Extract the [x, y] coordinate from the center of the cell holding the provided text.  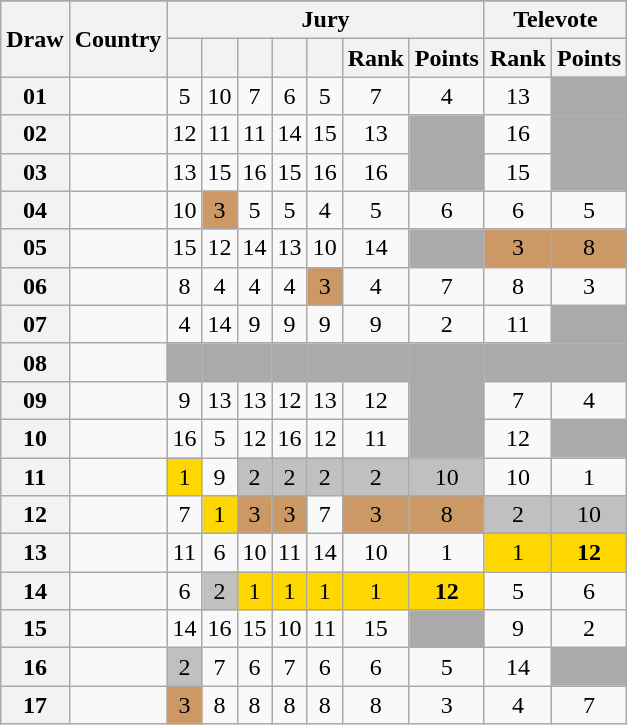
Jury [326, 20]
Country [118, 39]
03 [35, 172]
07 [35, 324]
01 [35, 96]
Televote [555, 20]
Draw [35, 39]
08 [35, 362]
06 [35, 286]
05 [35, 248]
09 [35, 400]
02 [35, 134]
17 [35, 705]
04 [35, 210]
